From the cell containing the given text, extract its center point as (X, Y) coordinate. 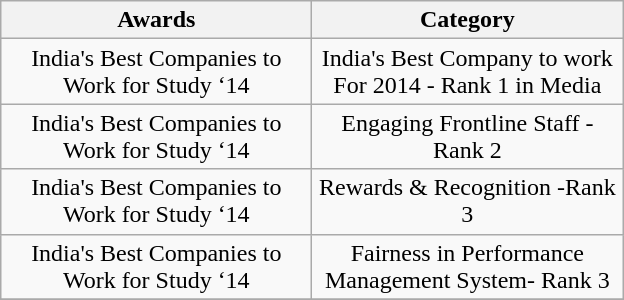
Category (468, 20)
Awards (156, 20)
Fairness in Performance Management System- Rank 3 (468, 266)
Engaging Frontline Staff -Rank 2 (468, 136)
India's Best Company to work For 2014 - Rank 1 in Media (468, 72)
Rewards & Recognition -Rank 3 (468, 202)
